Scan for the cell matching the given text and deliver its [X, Y] coordinate at center. 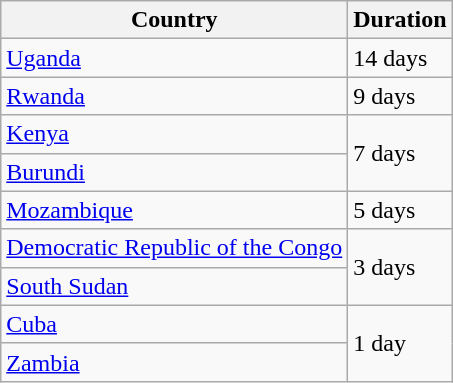
14 days [400, 58]
5 days [400, 210]
Kenya [174, 134]
7 days [400, 153]
1 day [400, 343]
Duration [400, 20]
Rwanda [174, 96]
Democratic Republic of the Congo [174, 248]
Uganda [174, 58]
Zambia [174, 362]
Burundi [174, 172]
3 days [400, 267]
9 days [400, 96]
Country [174, 20]
Cuba [174, 324]
Mozambique [174, 210]
South Sudan [174, 286]
